Capture the cell that displays the provided text and extract its (x, y) central coordinate. 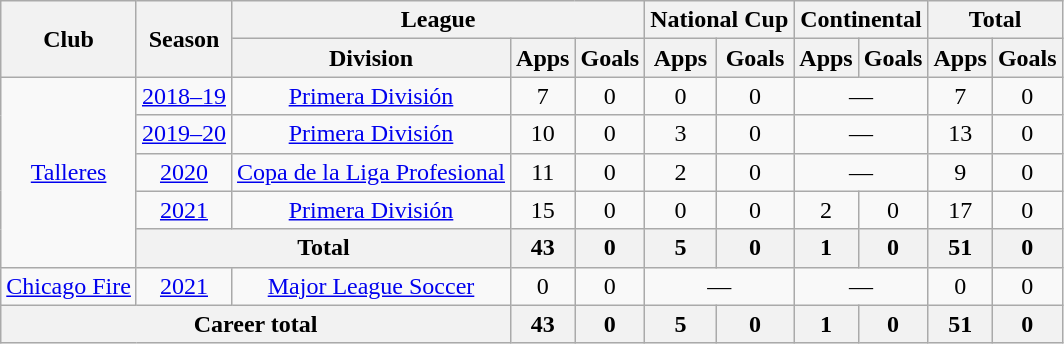
2018–19 (184, 96)
2020 (184, 172)
Club (69, 39)
Career total (256, 324)
Major League Soccer (372, 286)
11 (543, 172)
Chicago Fire (69, 286)
Season (184, 39)
Talleres (69, 172)
Copa de la Liga Profesional (372, 172)
17 (960, 210)
15 (543, 210)
League (438, 20)
Division (372, 58)
Continental (861, 20)
2019–20 (184, 134)
10 (543, 134)
9 (960, 172)
National Cup (720, 20)
13 (960, 134)
3 (681, 134)
